Return the (x, y) coordinate for the center point of the cell that contains the specified text.  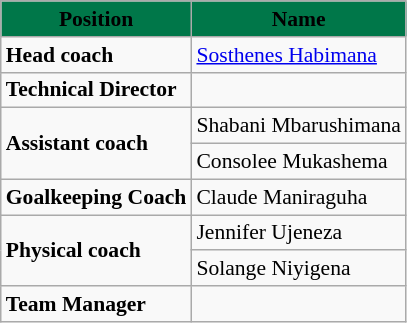
Team Manager (96, 304)
Sosthenes Habimana (298, 55)
Name (298, 19)
Goalkeeping Coach (96, 197)
Consolee Mukashema (298, 162)
Solange Niyigena (298, 269)
Head coach (96, 55)
Assistant coach (96, 144)
Jennifer Ujeneza (298, 233)
Claude Maniraguha (298, 197)
Physical coach (96, 250)
Technical Director (96, 90)
Position (96, 19)
Shabani Mbarushimana (298, 126)
